Return (x, y) of the center of cell containing provided text 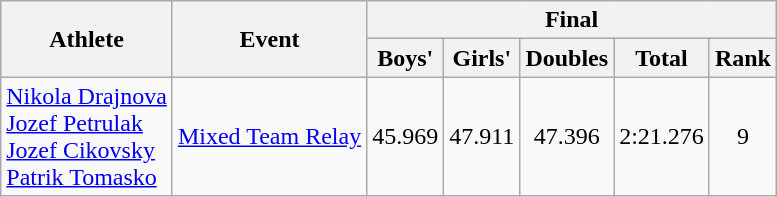
Final (572, 20)
9 (742, 136)
Rank (742, 58)
Doubles (567, 58)
Mixed Team Relay (269, 136)
Nikola DrajnovaJozef PetrulakJozef CikovskyPatrik Tomasko (87, 136)
Athlete (87, 39)
Event (269, 39)
47.396 (567, 136)
45.969 (406, 136)
Total (662, 58)
2:21.276 (662, 136)
Girls' (482, 58)
47.911 (482, 136)
Boys' (406, 58)
